Return the [x, y] coordinate for the center point of the cell that contains the specified text.  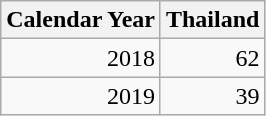
2019 [81, 96]
Calendar Year [81, 20]
2018 [81, 58]
39 [212, 96]
62 [212, 58]
Thailand [212, 20]
